Output the [x, y] coordinate of the center of the cell containing the given text.  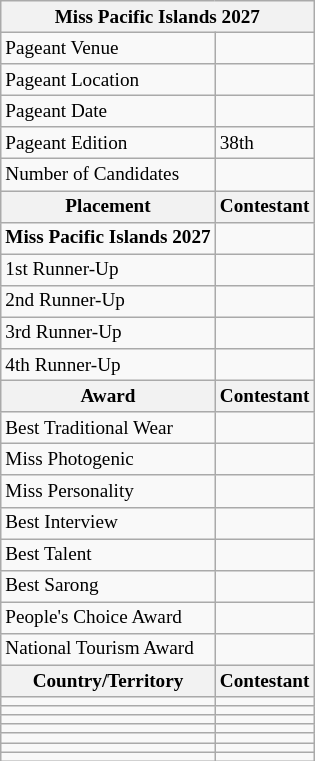
Number of Candidates [108, 175]
3rd Runner-Up [108, 333]
Pageant Edition [108, 143]
Miss Personality [108, 491]
Miss Photogenic [108, 460]
Best Interview [108, 523]
2nd Runner-Up [108, 301]
Country/Territory [108, 681]
Best Traditional Wear [108, 428]
Best Sarong [108, 586]
Placement [108, 206]
1st Runner-Up [108, 270]
Best Talent [108, 554]
People's Choice Award [108, 618]
National Tourism Award [108, 649]
Pageant Date [108, 111]
Pageant Location [108, 80]
4th Runner-Up [108, 365]
38th [264, 143]
Award [108, 396]
Pageant Venue [108, 48]
